Identify which cell holds the provided text, then report its (X, Y) central coordinate. 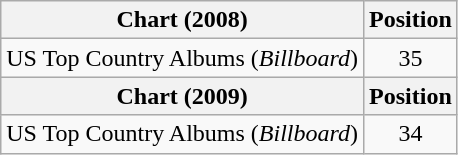
34 (411, 134)
35 (411, 58)
Chart (2008) (182, 20)
Chart (2009) (182, 96)
